Determine the [x, y] coordinate at the center of the cell enclosing the given text.  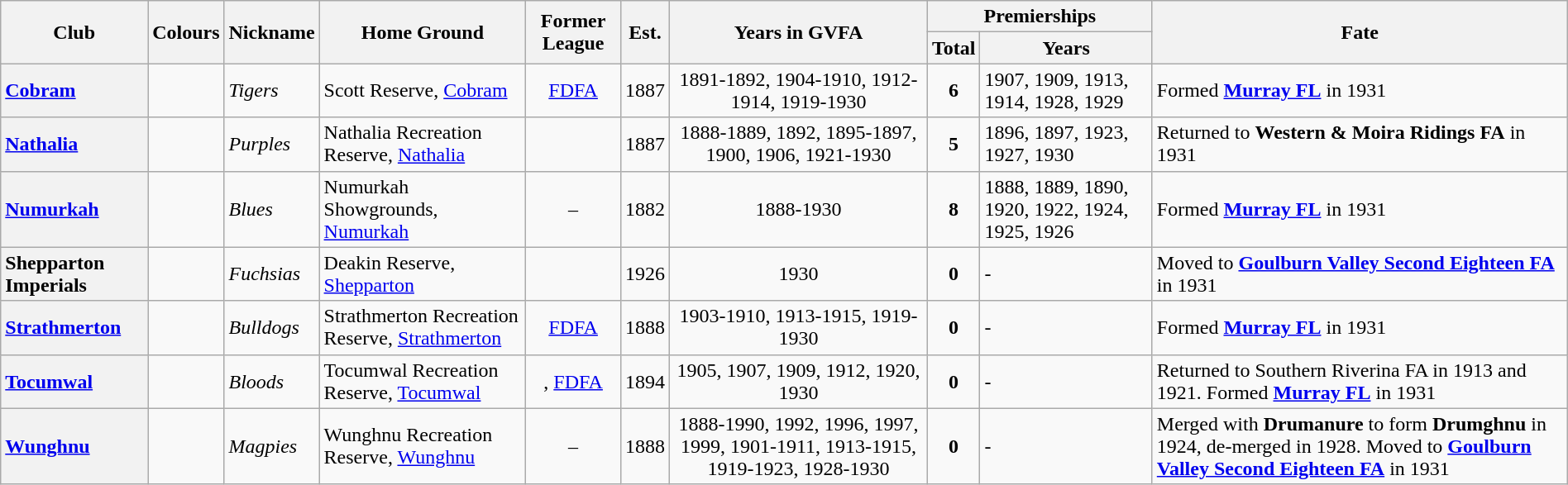
Strathmerton Recreation Reserve, Strathmerton [423, 327]
8 [954, 209]
1894 [645, 382]
Magpies [271, 446]
Returned to Southern Riverina FA in 1913 and 1921. Formed Murray FL in 1931 [1360, 382]
Wunghnu Recreation Reserve, Wunghnu [423, 446]
Tigers [271, 91]
Shepparton Imperials [74, 274]
Wunghnu [74, 446]
Purples [271, 144]
Colours [186, 32]
Tocumwal [74, 382]
Strathmerton [74, 327]
Numurkah Showgrounds, Numurkah [423, 209]
Scott Reserve, Cobram [423, 91]
1903-1910, 1913-1915, 1919-1930 [799, 327]
Bloods [271, 382]
1930 [799, 274]
Home Ground [423, 32]
Nathalia Recreation Reserve, Nathalia [423, 144]
Deakin Reserve, Shepparton [423, 274]
1896, 1897, 1923, 1927, 1930 [1066, 144]
1888, 1889, 1890, 1920, 1922, 1924, 1925, 1926 [1066, 209]
Club [74, 32]
Bulldogs [271, 327]
Numurkah [74, 209]
Nickname [271, 32]
Moved to Goulburn Valley Second Eighteen FA in 1931 [1360, 274]
Cobram [74, 91]
, FDFA [574, 382]
1888-1990, 1992, 1996, 1997, 1999, 1901-1911, 1913-1915, 1919-1923, 1928-1930 [799, 446]
1907, 1909, 1913, 1914, 1928, 1929 [1066, 91]
Fate [1360, 32]
6 [954, 91]
Returned to Western & Moira Ridings FA in 1931 [1360, 144]
Former League [574, 32]
Merged with Drumanure to form Drumghnu in 1924, de-merged in 1928. Moved to Goulburn Valley Second Eighteen FA in 1931 [1360, 446]
5 [954, 144]
1926 [645, 274]
1888-1930 [799, 209]
Total [954, 48]
1888-1889, 1892, 1895-1897, 1900, 1906, 1921-1930 [799, 144]
Years [1066, 48]
1905, 1907, 1909, 1912, 1920, 1930 [799, 382]
Blues [271, 209]
Fuchsias [271, 274]
1891-1892, 1904-1910, 1912-1914, 1919-1930 [799, 91]
Premierships [1040, 17]
Tocumwal Recreation Reserve, Tocumwal [423, 382]
Est. [645, 32]
1882 [645, 209]
Nathalia [74, 144]
Years in GVFA [799, 32]
